Find where the given text appears and provide that cell's center as [x, y] coordinate. 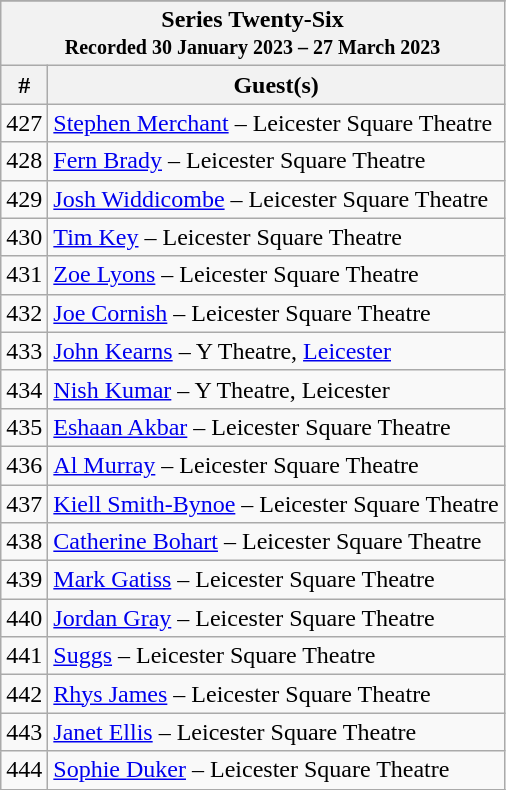
Kiell Smith-Bynoe – Leicester Square Theatre [276, 503]
431 [24, 275]
434 [24, 389]
435 [24, 427]
439 [24, 580]
Eshaan Akbar – Leicester Square Theatre [276, 427]
Joe Cornish – Leicester Square Theatre [276, 313]
# [24, 85]
427 [24, 123]
429 [24, 199]
433 [24, 351]
Tim Key – Leicester Square Theatre [276, 237]
Al Murray – Leicester Square Theatre [276, 465]
Sophie Duker – Leicester Square Theatre [276, 770]
438 [24, 542]
440 [24, 618]
Series Twenty-SixRecorded 30 January 2023 – 27 March 2023 [253, 34]
442 [24, 694]
Suggs – Leicester Square Theatre [276, 656]
441 [24, 656]
Janet Ellis – Leicester Square Theatre [276, 732]
436 [24, 465]
Josh Widdicombe – Leicester Square Theatre [276, 199]
Zoe Lyons – Leicester Square Theatre [276, 275]
Nish Kumar – Y Theatre, Leicester [276, 389]
Mark Gatiss – Leicester Square Theatre [276, 580]
Fern Brady – Leicester Square Theatre [276, 161]
Guest(s) [276, 85]
430 [24, 237]
Catherine Bohart – Leicester Square Theatre [276, 542]
444 [24, 770]
432 [24, 313]
Stephen Merchant – Leicester Square Theatre [276, 123]
428 [24, 161]
437 [24, 503]
John Kearns – Y Theatre, Leicester [276, 351]
443 [24, 732]
Rhys James – Leicester Square Theatre [276, 694]
Jordan Gray – Leicester Square Theatre [276, 618]
